Identify which cell holds the provided text, then report its (x, y) central coordinate. 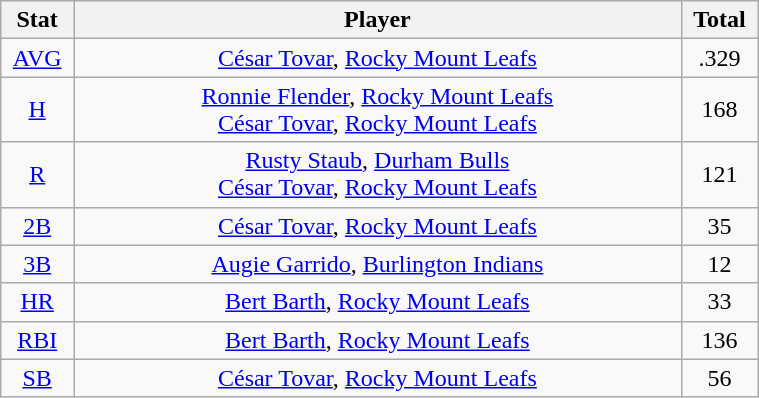
HR (38, 302)
121 (719, 174)
33 (719, 302)
35 (719, 226)
.329 (719, 58)
Augie Garrido, Burlington Indians (378, 264)
3B (38, 264)
SB (38, 378)
Player (378, 20)
56 (719, 378)
Rusty Staub, Durham Bulls César Tovar, Rocky Mount Leafs (378, 174)
Total (719, 20)
H (38, 110)
136 (719, 340)
R (38, 174)
Ronnie Flender, Rocky Mount Leafs César Tovar, Rocky Mount Leafs (378, 110)
168 (719, 110)
Stat (38, 20)
2B (38, 226)
12 (719, 264)
RBI (38, 340)
AVG (38, 58)
